Identify which cell holds the provided text, then report its [X, Y] central coordinate. 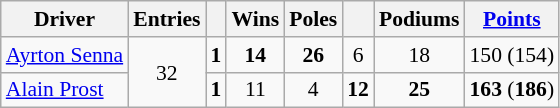
Podiums [420, 19]
163 (186) [512, 90]
6 [358, 55]
12 [358, 90]
Wins [255, 19]
Points [512, 19]
14 [255, 55]
4 [313, 90]
150 (154) [512, 55]
Alain Prost [64, 90]
Poles [313, 19]
18 [420, 55]
11 [255, 90]
26 [313, 55]
25 [420, 90]
Entries [166, 19]
Driver [64, 19]
Ayrton Senna [64, 55]
32 [166, 72]
